For the text-containing cell, return its midpoint in (X, Y) coordinate format. 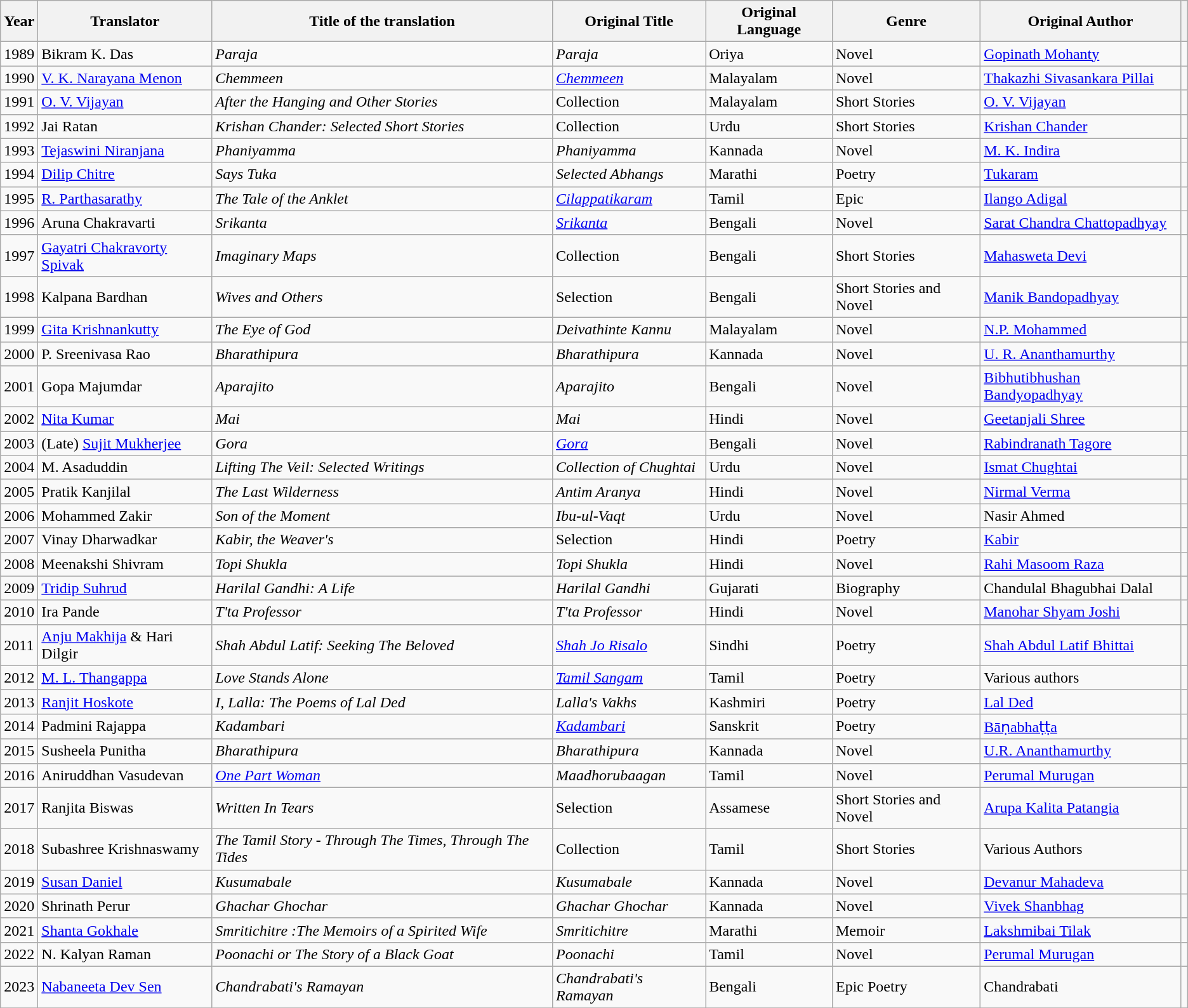
Ira Pande (125, 612)
Thakazhi Sivasankara Pillai (1080, 78)
Manik Bandopadhyay (1080, 297)
2018 (19, 849)
2000 (19, 353)
Wives and Others (382, 297)
One Part Woman (382, 775)
Kabir, the Weaver's (382, 540)
Dilip Chitre (125, 174)
Ranjita Biswas (125, 808)
Harilal Gandhi (628, 588)
Collection of Chughtai (628, 468)
Aruna Chakravarti (125, 223)
1998 (19, 297)
Meenakshi Shivram (125, 564)
Subashree Krishnaswamy (125, 849)
Poonachi (628, 954)
Selected Abhangs (628, 174)
2022 (19, 954)
(Late) Sujit Mukherjee (125, 443)
Smritichitre :The Memoirs of a Spirited Wife (382, 930)
Bikram K. Das (125, 54)
Assamese (769, 808)
2006 (19, 516)
Original Author (1080, 22)
1996 (19, 223)
1990 (19, 78)
Ibu-ul-Vaqt (628, 516)
Gopinath Mohanty (1080, 54)
Krishan Chander (1080, 126)
2005 (19, 492)
Title of the translation (382, 22)
U. R. Ananthamurthy (1080, 353)
Translator (125, 22)
Maadhorubaagan (628, 775)
2021 (19, 930)
Various authors (1080, 677)
Memoir (906, 930)
Lalla's Vakhs (628, 702)
U.R. Ananthamurthy (1080, 751)
2015 (19, 751)
2014 (19, 726)
Shah Abdul Latif: Seeking The Beloved (382, 645)
1999 (19, 329)
2012 (19, 677)
1995 (19, 199)
1994 (19, 174)
Bibhutibhushan Bandyopadhyay (1080, 387)
The Eye of God (382, 329)
Cilappatikaram (628, 199)
V. K. Narayana Menon (125, 78)
N.P. Mohammed (1080, 329)
Imaginary Maps (382, 255)
Shanta Gokhale (125, 930)
Lifting The Veil: Selected Writings (382, 468)
M. L. Thangappa (125, 677)
Deivathinte Kannu (628, 329)
2003 (19, 443)
Nasir Ahmed (1080, 516)
Geetanjali Shree (1080, 419)
Chandrabati (1080, 987)
Sarat Chandra Chattopadhyay (1080, 223)
Antim Aranya (628, 492)
2002 (19, 419)
R. Parthasarathy (125, 199)
2023 (19, 987)
Smritichitre (628, 930)
Tamil Sangam (628, 677)
Shah Jo Risalo (628, 645)
M. K. Indira (1080, 150)
Tejaswini Niranjana (125, 150)
Ranjit Hoskote (125, 702)
1992 (19, 126)
Nirmal Verma (1080, 492)
1991 (19, 102)
Kashmiri (769, 702)
Lal Ded (1080, 702)
Epic Poetry (906, 987)
Manohar Shyam Joshi (1080, 612)
Written In Tears (382, 808)
Gita Krishnankutty (125, 329)
Poonachi or The Story of a Black Goat (382, 954)
2016 (19, 775)
M. Asaduddin (125, 468)
1997 (19, 255)
Vinay Dharwadkar (125, 540)
Gopa Majumdar (125, 387)
Mahasweta Devi (1080, 255)
Tridip Suhrud (125, 588)
Nabaneeta Dev Sen (125, 987)
The Tale of the Anklet (382, 199)
2011 (19, 645)
Susan Daniel (125, 882)
P. Sreenivasa Rao (125, 353)
Devanur Mahadeva (1080, 882)
Gayatri Chakravorty Spivak (125, 255)
Original Title (628, 22)
2017 (19, 808)
2020 (19, 906)
Pratik Kanjilal (125, 492)
Kabir (1080, 540)
Sindhi (769, 645)
1989 (19, 54)
Lakshmibai Tilak (1080, 930)
2009 (19, 588)
Arupa Kalita Patangia (1080, 808)
2013 (19, 702)
Original Language (769, 22)
Ismat Chughtai (1080, 468)
Sanskrit (769, 726)
I, Lalla: The Poems of Lal Ded (382, 702)
2008 (19, 564)
N. Kalyan Raman (125, 954)
2004 (19, 468)
Rahi Masoom Raza (1080, 564)
After the Hanging and Other Stories (382, 102)
Susheela Punitha (125, 751)
Harilal Gandhi: A Life (382, 588)
Gujarati (769, 588)
Son of the Moment (382, 516)
2007 (19, 540)
Ilango Adigal (1080, 199)
2001 (19, 387)
Krishan Chander: Selected Short Stories (382, 126)
Various Authors (1080, 849)
Aniruddhan Vasudevan (125, 775)
Love Stands Alone (382, 677)
Shah Abdul Latif Bhittai (1080, 645)
Vivek Shanbhag (1080, 906)
2019 (19, 882)
Says Tuka (382, 174)
Jai Ratan (125, 126)
Padmini Rajappa (125, 726)
Anju Makhija & Hari Dilgir (125, 645)
Epic (906, 199)
Kalpana Bardhan (125, 297)
Chandulal Bhagubhai Dalal (1080, 588)
Bāṇabhaṭṭa (1080, 726)
Mohammed Zakir (125, 516)
The Tamil Story - Through The Times, Through The Tides (382, 849)
Genre (906, 22)
Shrinath Perur (125, 906)
Year (19, 22)
1993 (19, 150)
Oriya (769, 54)
Nita Kumar (125, 419)
2010 (19, 612)
Tukaram (1080, 174)
Biography (906, 588)
Rabindranath Tagore (1080, 443)
The Last Wilderness (382, 492)
